Provide the (X, Y) coordinate of the cell's center where the given text is located.  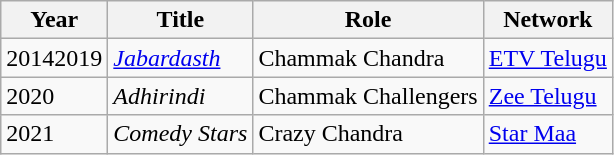
Title (180, 20)
2020 (54, 96)
2021 (54, 134)
Star Maa (548, 134)
ETV Telugu (548, 58)
Role (368, 20)
Network (548, 20)
Chammak Challengers (368, 96)
Jabardasth (180, 58)
Chammak Chandra (368, 58)
Zee Telugu (548, 96)
Year (54, 20)
Crazy Chandra (368, 134)
20142019 (54, 58)
Comedy Stars (180, 134)
Adhirindi (180, 96)
